Locate the cell with the specified text and output its (X, Y) center coordinate. 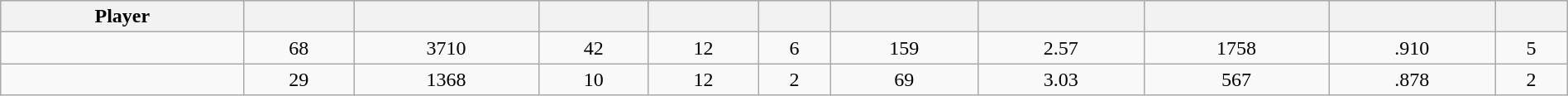
1758 (1236, 48)
2.57 (1060, 48)
Player (122, 17)
567 (1236, 79)
42 (594, 48)
1368 (447, 79)
5 (1532, 48)
6 (794, 48)
.910 (1413, 48)
68 (299, 48)
69 (904, 79)
29 (299, 79)
.878 (1413, 79)
3710 (447, 48)
3.03 (1060, 79)
159 (904, 48)
10 (594, 79)
